Output the [X, Y] coordinate of the center of the cell containing the given text.  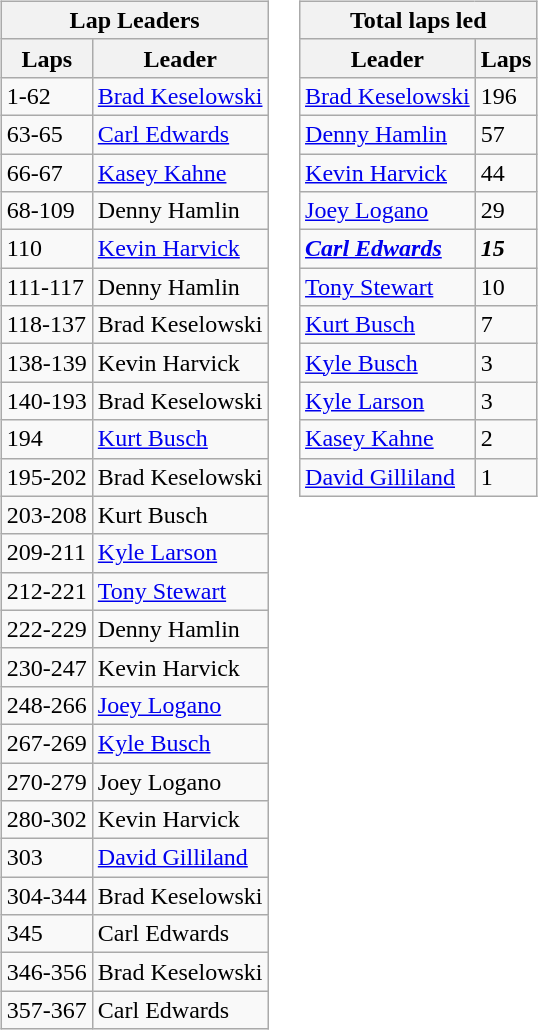
248-266 [46, 705]
346-356 [46, 972]
357-367 [46, 1010]
209-211 [46, 553]
196 [506, 96]
195-202 [46, 477]
222-229 [46, 629]
1 [506, 477]
270-279 [46, 781]
Total laps led [418, 20]
203-208 [46, 515]
304-344 [46, 896]
140-193 [46, 401]
44 [506, 173]
303 [46, 858]
15 [506, 249]
212-221 [46, 591]
345 [46, 934]
63-65 [46, 134]
110 [46, 249]
66-67 [46, 173]
230-247 [46, 667]
Lap Leaders [134, 20]
138-139 [46, 363]
267-269 [46, 743]
68-109 [46, 211]
280-302 [46, 820]
194 [46, 439]
57 [506, 134]
7 [506, 325]
2 [506, 439]
118-137 [46, 325]
29 [506, 211]
10 [506, 287]
111-117 [46, 287]
1-62 [46, 96]
